Determine the (x, y) coordinate at the center of the cell enclosing the given text.  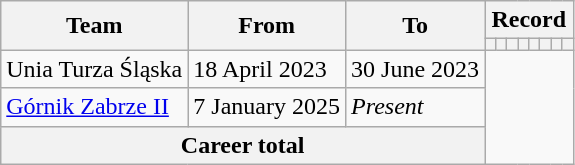
Present (416, 107)
Górnik Zabrze II (94, 107)
From (267, 26)
7 January 2025 (267, 107)
18 April 2023 (267, 69)
Career total (243, 145)
30 June 2023 (416, 69)
Team (94, 26)
Unia Turza Śląska (94, 69)
Record (529, 20)
To (416, 26)
